Identify which cell holds the provided text, then report its (x, y) central coordinate. 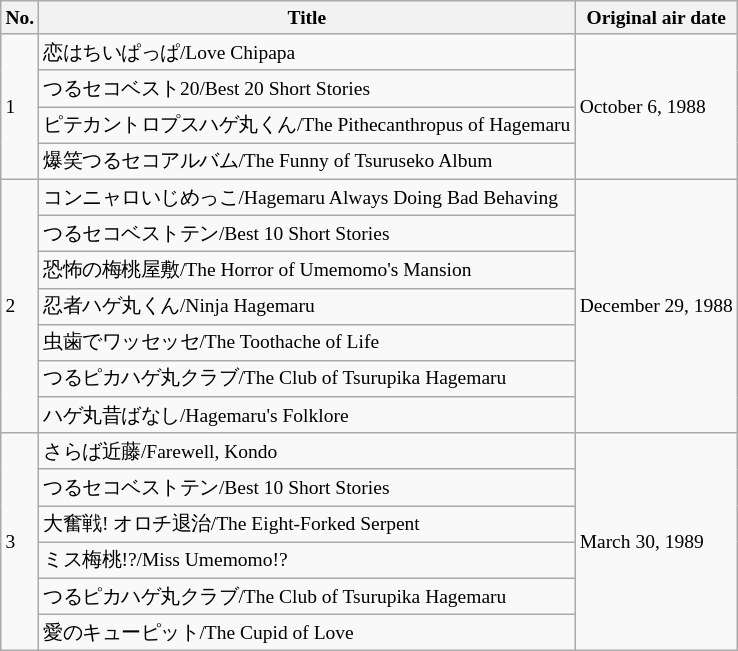
3 (20, 542)
No. (20, 18)
Title (307, 18)
愛のキューピット/The Cupid of Love (307, 633)
忍者ハゲ丸くん/Ninja Hagemaru (307, 306)
ハゲ丸昔ばなし/Hagemaru's Folklore (307, 415)
March 30, 1989 (656, 542)
コンニャロいじめっこ/Hagemaru Always Doing Bad Behaving (307, 197)
恋はちいぱっぱ/Love Chipapa (307, 52)
2 (20, 306)
December 29, 1988 (656, 306)
1 (20, 106)
つるセコベスト20/Best 20 Short Stories (307, 88)
Original air date (656, 18)
大奮戦! オロチ退治/The Eight-Forked Serpent (307, 524)
ピテカントロプスハゲ丸くん/The Pithecanthropus of Hagemaru (307, 125)
恐怖の梅桃屋敷/The Horror of Umemomo's Mansion (307, 270)
ミス梅桃!?/Miss Umemomo!? (307, 560)
虫歯でワッセッセ/The Toothache of Life (307, 342)
爆笑つるセコアルバム/The Funny of Tsuruseko Album (307, 161)
さらば近藤/Farewell, Kondo (307, 451)
October 6, 1988 (656, 106)
